Determine the [X, Y] coordinate at the center of the cell enclosing the given text.  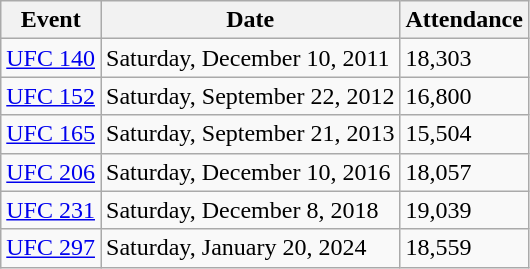
Event [51, 20]
18,559 [464, 248]
Saturday, December 10, 2011 [250, 58]
18,303 [464, 58]
16,800 [464, 96]
Saturday, December 10, 2016 [250, 172]
Attendance [464, 20]
15,504 [464, 134]
UFC 297 [51, 248]
Saturday, January 20, 2024 [250, 248]
Date [250, 20]
UFC 231 [51, 210]
18,057 [464, 172]
UFC 165 [51, 134]
UFC 140 [51, 58]
Saturday, September 22, 2012 [250, 96]
Saturday, September 21, 2013 [250, 134]
UFC 206 [51, 172]
19,039 [464, 210]
UFC 152 [51, 96]
Saturday, December 8, 2018 [250, 210]
